Output the (X, Y) coordinate of the center of the cell containing the given text.  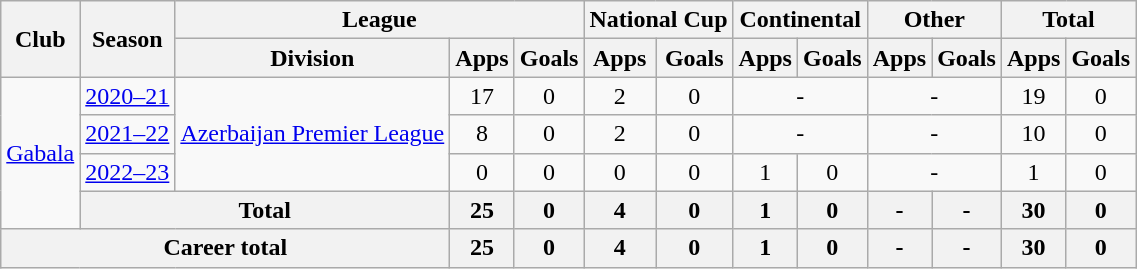
League (380, 20)
Continental (800, 20)
17 (482, 96)
Other (934, 20)
Club (40, 39)
Azerbaijan Premier League (312, 134)
2021–22 (128, 134)
2020–21 (128, 96)
Gabala (40, 153)
19 (1033, 96)
Career total (226, 248)
10 (1033, 134)
National Cup (658, 20)
Season (128, 39)
8 (482, 134)
Division (312, 58)
2022–23 (128, 172)
